Identify which cell holds the provided text, then report its [x, y] central coordinate. 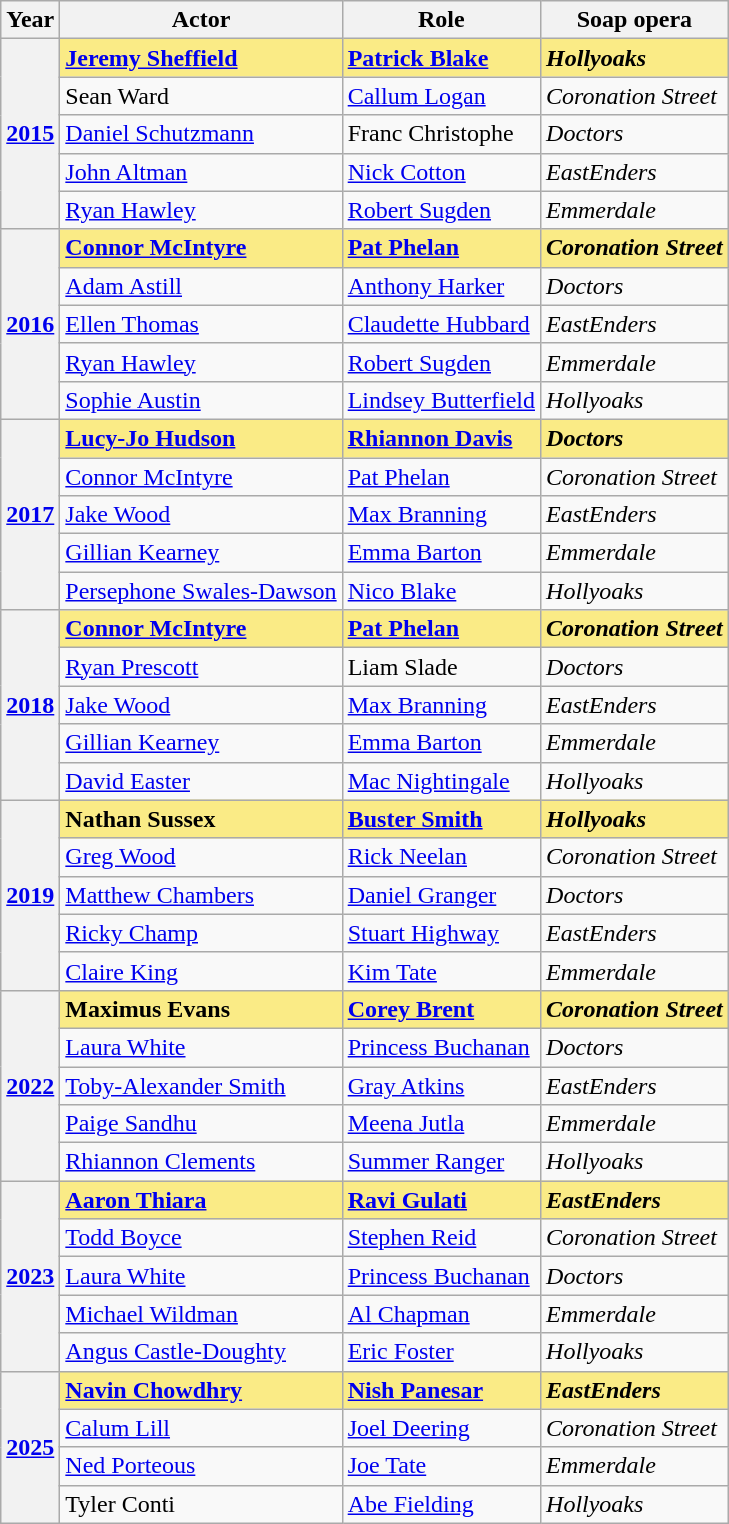
Year [30, 20]
Calum Lill [201, 1428]
Actor [201, 20]
2018 [30, 705]
Stuart Highway [441, 933]
Sean Ward [201, 96]
Role [441, 20]
Lindsey Butterfield [441, 400]
Daniel Schutzmann [201, 134]
Meena Jutla [441, 1124]
Adam Astill [201, 286]
Ned Porteous [201, 1466]
Nish Panesar [441, 1390]
Patrick Blake [441, 58]
Ricky Champ [201, 933]
Maximus Evans [201, 1009]
Joe Tate [441, 1466]
Anthony Harker [441, 286]
Soap opera [635, 20]
Kim Tate [441, 971]
Joel Deering [441, 1428]
Nathan Sussex [201, 819]
Nick Cotton [441, 172]
Sophie Austin [201, 400]
Greg Wood [201, 857]
Tyler Conti [201, 1504]
Callum Logan [441, 96]
Navin Chowdhry [201, 1390]
Ryan Prescott [201, 667]
2022 [30, 1085]
Corey Brent [441, 1009]
Angus Castle-Doughty [201, 1352]
2016 [30, 324]
Stephen Reid [441, 1238]
Aaron Thiara [201, 1200]
Lucy-Jo Hudson [201, 438]
Rick Neelan [441, 857]
Daniel Granger [441, 895]
Ellen Thomas [201, 324]
Rhiannon Clements [201, 1162]
David Easter [201, 781]
Gray Atkins [441, 1085]
Liam Slade [441, 667]
Al Chapman [441, 1314]
Claire King [201, 971]
Michael Wildman [201, 1314]
Todd Boyce [201, 1238]
Persephone Swales-Dawson [201, 591]
Toby-Alexander Smith [201, 1085]
Ravi Gulati [441, 1200]
Claudette Hubbard [441, 324]
Eric Foster [441, 1352]
Summer Ranger [441, 1162]
Matthew Chambers [201, 895]
Rhiannon Davis [441, 438]
Franc Christophe [441, 134]
2015 [30, 134]
2019 [30, 895]
Mac Nightingale [441, 781]
John Altman [201, 172]
Paige Sandhu [201, 1124]
Jeremy Sheffield [201, 58]
2017 [30, 514]
2023 [30, 1276]
Nico Blake [441, 591]
Abe Fielding [441, 1504]
Buster Smith [441, 819]
2025 [30, 1447]
